Output the [X, Y] coordinate of the center of the cell containing the given text.  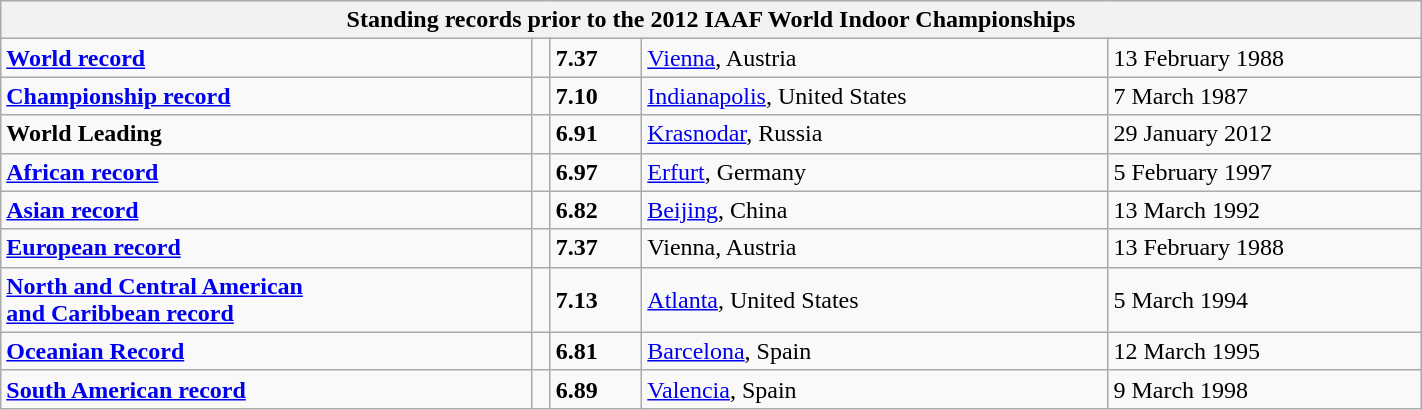
7 March 1987 [1264, 96]
European record [266, 248]
Atlanta, United States [875, 300]
29 January 2012 [1264, 134]
South American record [266, 389]
North and Central American and Caribbean record [266, 300]
Beijing, China [875, 210]
7.13 [596, 300]
Asian record [266, 210]
6.81 [596, 351]
5 February 1997 [1264, 172]
Championship record [266, 96]
9 March 1998 [1264, 389]
Valencia, Spain [875, 389]
Barcelona, Spain [875, 351]
World Leading [266, 134]
6.91 [596, 134]
Krasnodar, Russia [875, 134]
African record [266, 172]
6.97 [596, 172]
7.10 [596, 96]
6.89 [596, 389]
Indianapolis, United States [875, 96]
Oceanian Record [266, 351]
World record [266, 58]
Erfurt, Germany [875, 172]
13 March 1992 [1264, 210]
5 March 1994 [1264, 300]
12 March 1995 [1264, 351]
Standing records prior to the 2012 IAAF World Indoor Championships [711, 20]
6.82 [596, 210]
